Return (X, Y) of the center of cell containing provided text 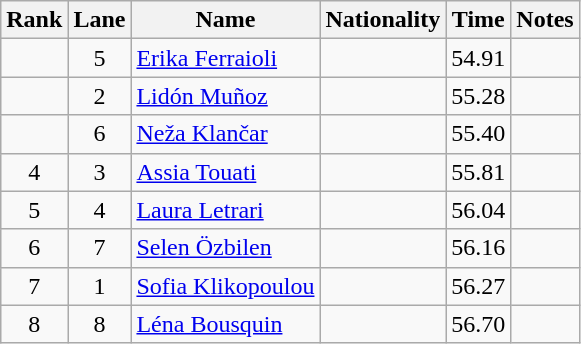
Laura Letrari (226, 210)
Rank (34, 20)
55.28 (478, 96)
Sofia Klikopoulou (226, 286)
Time (478, 20)
Assia Touati (226, 172)
Nationality (383, 20)
56.04 (478, 210)
Neža Klančar (226, 134)
Erika Ferraioli (226, 58)
55.40 (478, 134)
Selen Özbilen (226, 248)
Lidón Muñoz (226, 96)
56.16 (478, 248)
3 (100, 172)
Name (226, 20)
1 (100, 286)
2 (100, 96)
Notes (545, 20)
54.91 (478, 58)
56.70 (478, 324)
56.27 (478, 286)
Lane (100, 20)
55.81 (478, 172)
Léna Bousquin (226, 324)
